Extract the (x, y) coordinate from the center of the cell holding the provided text.  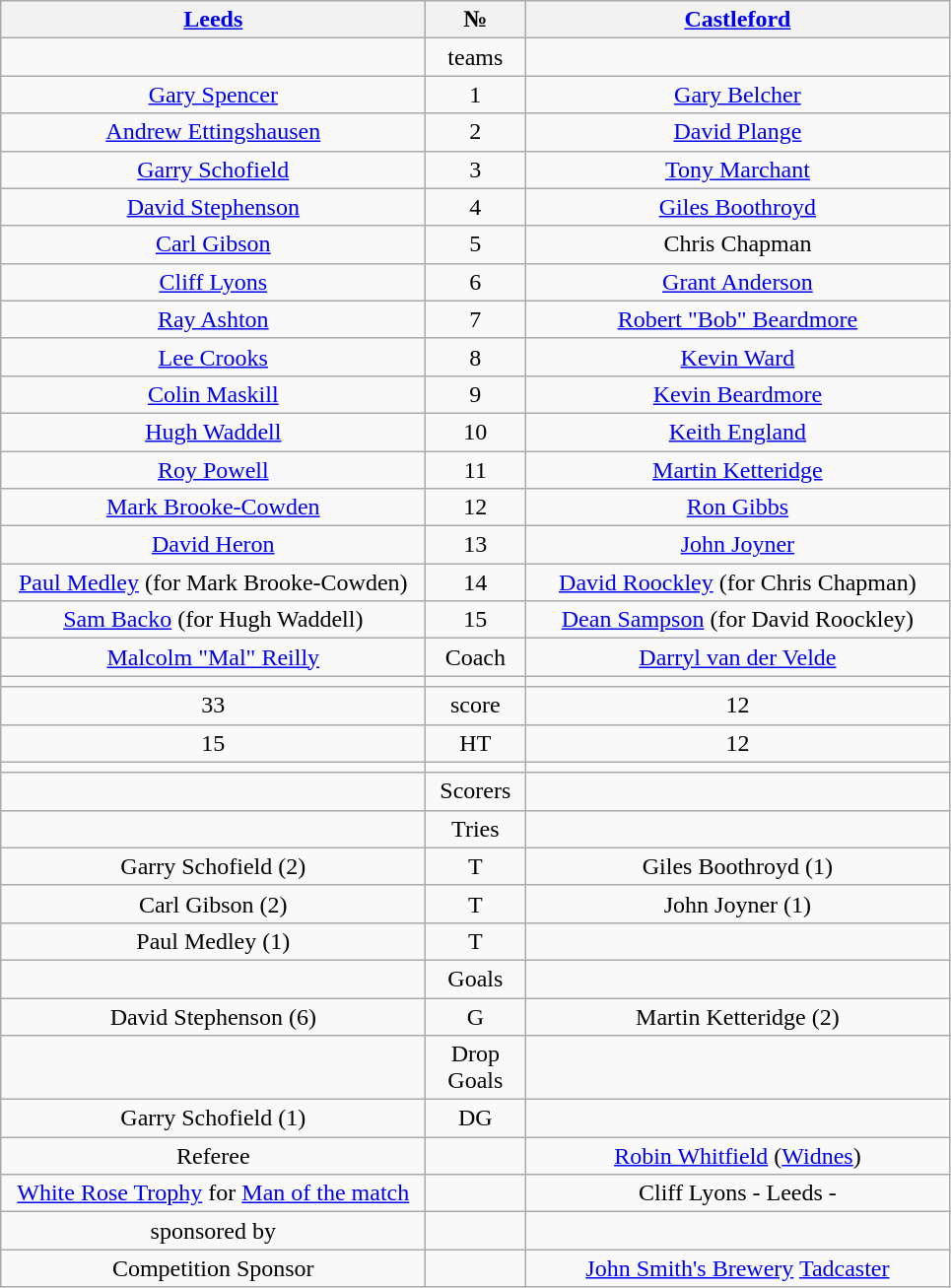
Hugh Waddell (213, 432)
9 (475, 394)
№ (475, 20)
Ray Ashton (213, 319)
11 (475, 470)
John Joyner (1) (737, 904)
Scorers (475, 791)
Cliff Lyons (213, 282)
DG (475, 1119)
Paul Medley (for Mark Brooke-Cowden) (213, 582)
David Plange (737, 132)
Goals (475, 979)
Colin Maskill (213, 394)
Malcolm "Mal" Reilly (213, 657)
Sam Backo (for Hugh Waddell) (213, 620)
Gary Belcher (737, 95)
Paul Medley (1) (213, 941)
Cliff Lyons - Leeds - (737, 1193)
Chris Chapman (737, 244)
Kevin Ward (737, 357)
David Stephenson (6) (213, 1016)
14 (475, 582)
Referee (213, 1156)
7 (475, 319)
Martin Ketteridge (737, 470)
John Joyner (737, 545)
Grant Anderson (737, 282)
Carl Gibson (2) (213, 904)
David Roockley (for Chris Chapman) (737, 582)
Ron Gibbs (737, 508)
Castleford (737, 20)
Lee Crooks (213, 357)
Robert "Bob" Beardmore (737, 319)
Carl Gibson (213, 244)
4 (475, 207)
sponsored by (213, 1231)
Competition Sponsor (213, 1268)
6 (475, 282)
G (475, 1016)
David Stephenson (213, 207)
Roy Powell (213, 470)
Garry Schofield (2) (213, 866)
Kevin Beardmore (737, 394)
teams (475, 57)
White Rose Trophy for Man of the match (213, 1193)
Martin Ketteridge (2) (737, 1016)
Garry Schofield (213, 169)
Andrew Ettingshausen (213, 132)
Coach (475, 657)
33 (213, 706)
1 (475, 95)
Tries (475, 829)
3 (475, 169)
5 (475, 244)
Giles Boothroyd (1) (737, 866)
Robin Whitfield (Widnes) (737, 1156)
13 (475, 545)
Darryl van der Velde (737, 657)
Garry Schofield (1) (213, 1119)
Dean Sampson (for David Roockley) (737, 620)
2 (475, 132)
HT (475, 743)
score (475, 706)
John Smith's Brewery Tadcaster (737, 1268)
Giles Boothroyd (737, 207)
Tony Marchant (737, 169)
Mark Brooke-Cowden (213, 508)
Drop Goals (475, 1068)
10 (475, 432)
Gary Spencer (213, 95)
David Heron (213, 545)
Keith England (737, 432)
Leeds (213, 20)
8 (475, 357)
